From the cell containing the given text, extract its center point as (x, y) coordinate. 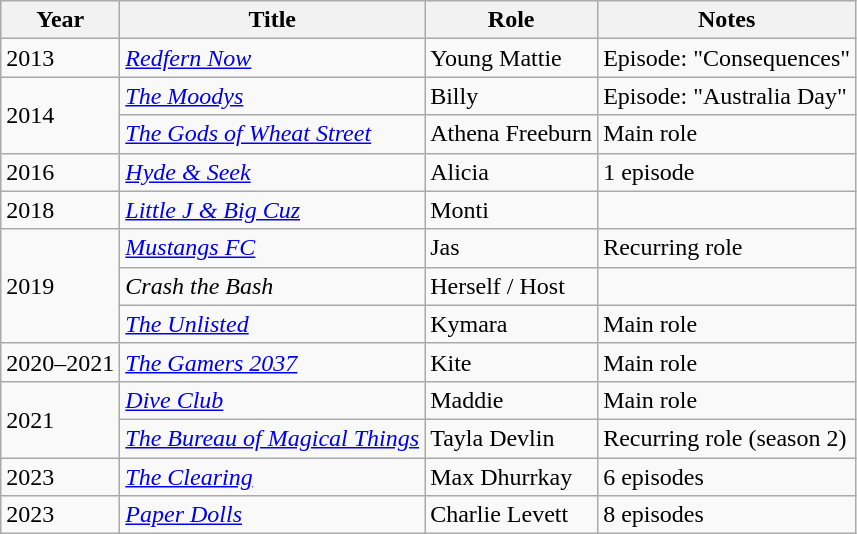
Alicia (512, 172)
2019 (60, 286)
8 episodes (727, 515)
2016 (60, 172)
Episode: "Consequences" (727, 58)
The Moodys (272, 96)
Role (512, 20)
Title (272, 20)
The Gamers 2037 (272, 362)
2014 (60, 115)
Little J & Big Cuz (272, 210)
Recurring role (season 2) (727, 438)
Episode: "Australia Day" (727, 96)
2013 (60, 58)
Billy (512, 96)
Kymara (512, 324)
6 episodes (727, 477)
Athena Freeburn (512, 134)
Hyde & Seek (272, 172)
Jas (512, 248)
Notes (727, 20)
1 episode (727, 172)
Paper Dolls (272, 515)
2018 (60, 210)
Maddie (512, 400)
Crash the Bash (272, 286)
Kite (512, 362)
Tayla Devlin (512, 438)
Monti (512, 210)
Max Dhurrkay (512, 477)
Herself / Host (512, 286)
Charlie Levett (512, 515)
The Bureau of Magical Things (272, 438)
2020–2021 (60, 362)
Year (60, 20)
Mustangs FC (272, 248)
The Unlisted (272, 324)
Recurring role (727, 248)
Dive Club (272, 400)
The Gods of Wheat Street (272, 134)
The Clearing (272, 477)
2021 (60, 419)
Redfern Now (272, 58)
Young Mattie (512, 58)
